Locate the cell with the specified text and output its (X, Y) center coordinate. 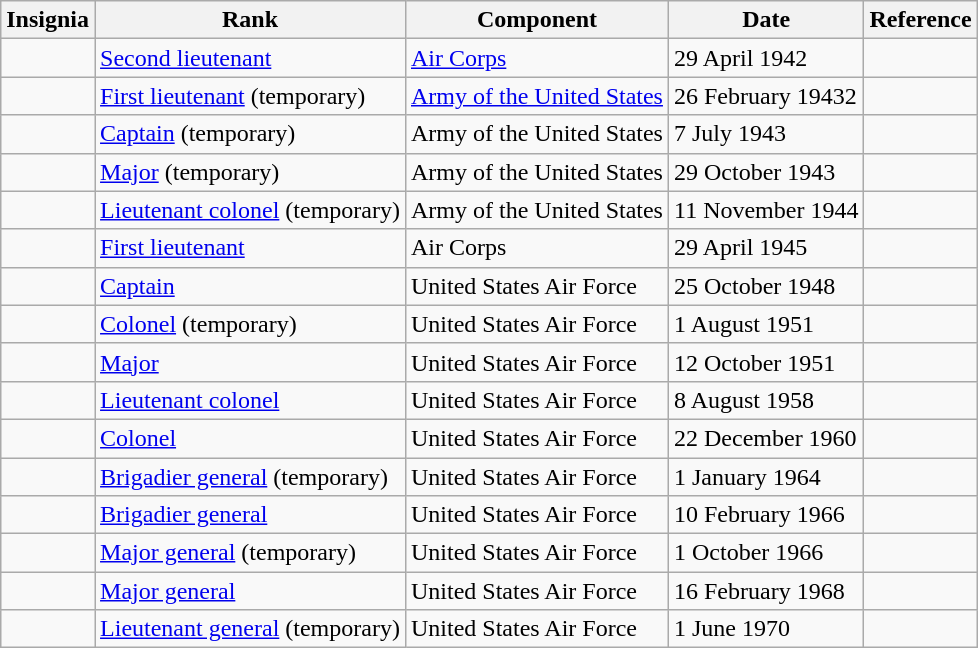
10 February 1966 (766, 515)
Captain (temporary) (250, 134)
7 July 1943 (766, 134)
Brigadier general (temporary) (250, 477)
Lieutenant colonel (temporary) (250, 210)
11 November 1944 (766, 210)
Lieutenant general (temporary) (250, 629)
1 October 1966 (766, 553)
First lieutenant (temporary) (250, 96)
Second lieutenant (250, 58)
Major general (temporary) (250, 553)
Major (250, 362)
29 April 1945 (766, 248)
29 October 1943 (766, 172)
First lieutenant (250, 248)
1 June 1970 (766, 629)
26 February 19432 (766, 96)
Colonel (temporary) (250, 324)
Brigadier general (250, 515)
Date (766, 20)
Colonel (250, 438)
25 October 1948 (766, 286)
Reference (920, 20)
Insignia (48, 20)
Lieutenant colonel (250, 400)
Component (536, 20)
29 April 1942 (766, 58)
Major (temporary) (250, 172)
8 August 1958 (766, 400)
22 December 1960 (766, 438)
Rank (250, 20)
12 October 1951 (766, 362)
1 January 1964 (766, 477)
16 February 1968 (766, 591)
1 August 1951 (766, 324)
Major general (250, 591)
Captain (250, 286)
